Search for the cell housing the specified text and yield its [x, y] center coordinate. 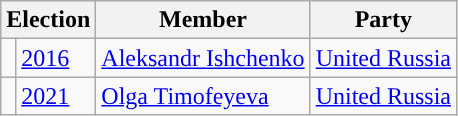
Election [48, 20]
2016 [56, 58]
Party [383, 20]
Aleksandr Ishchenko [203, 58]
Member [203, 20]
2021 [56, 96]
Olga Timofeyeva [203, 96]
